Provide the [X, Y] coordinate of the cell's center where the given text is located.  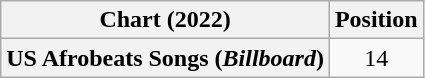
Chart (2022) [166, 20]
Position [376, 20]
US Afrobeats Songs (Billboard) [166, 58]
14 [376, 58]
